Capture the cell that displays the provided text and extract its [x, y] central coordinate. 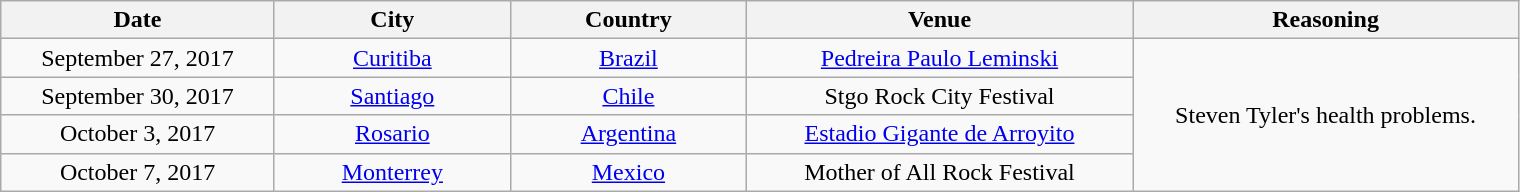
City [392, 20]
Reasoning [1325, 20]
Santiago [392, 96]
Venue [939, 20]
Curitiba [392, 58]
Rosario [392, 134]
Monterrey [392, 172]
October 7, 2017 [138, 172]
October 3, 2017 [138, 134]
Pedreira Paulo Leminski [939, 58]
Estadio Gigante de Arroyito [939, 134]
Argentina [628, 134]
Date [138, 20]
Stgo Rock City Festival [939, 96]
Brazil [628, 58]
September 30, 2017 [138, 96]
Mother of All Rock Festival [939, 172]
Mexico [628, 172]
September 27, 2017 [138, 58]
Country [628, 20]
Steven Tyler's health problems. [1325, 115]
Chile [628, 96]
